Scan for the cell matching the given text and deliver its [x, y] coordinate at center. 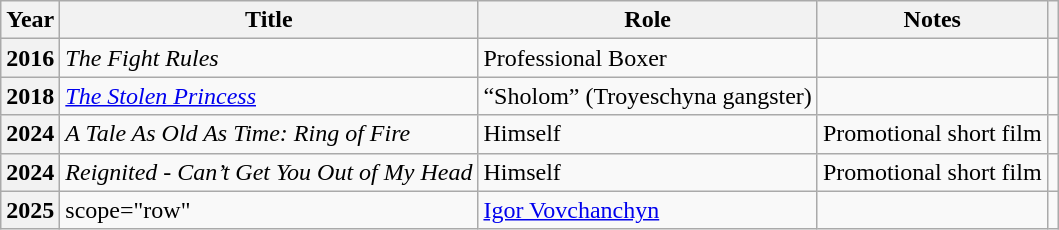
A Tale As Old As Time: Ring of Fire [269, 134]
2018 [30, 96]
2016 [30, 58]
“Sholom” (Troyeschyna gangster) [648, 96]
The Fight Rules [269, 58]
2025 [30, 210]
Notes [932, 20]
Role [648, 20]
The Stolen Princess [269, 96]
Title [269, 20]
scope="row" [269, 210]
Professional Boxer [648, 58]
Reignited - Can’t Get You Out of My Head [269, 172]
Year [30, 20]
Igor Vovchanchyn [648, 210]
